Output the (x, y) coordinate of the center of the cell containing the given text.  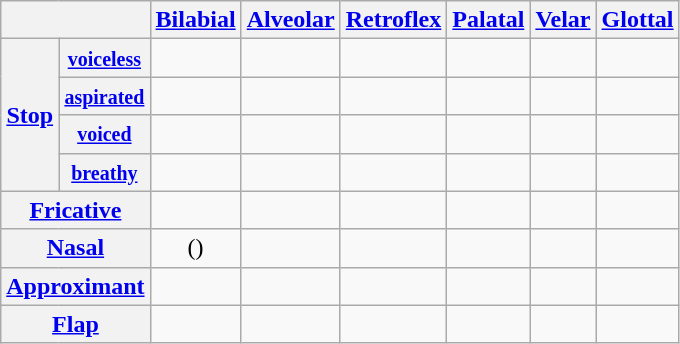
Bilabial (196, 20)
() (196, 248)
Palatal (488, 20)
breathy (104, 172)
voiced (104, 134)
Approximant (76, 286)
Velar (563, 20)
Fricative (76, 210)
Flap (76, 324)
Glottal (638, 20)
aspirated (104, 96)
Alveolar (290, 20)
Retroflex (394, 20)
Nasal (76, 248)
voiceless (104, 58)
Stop (30, 115)
